Capture the cell that displays the provided text and extract its (X, Y) central coordinate. 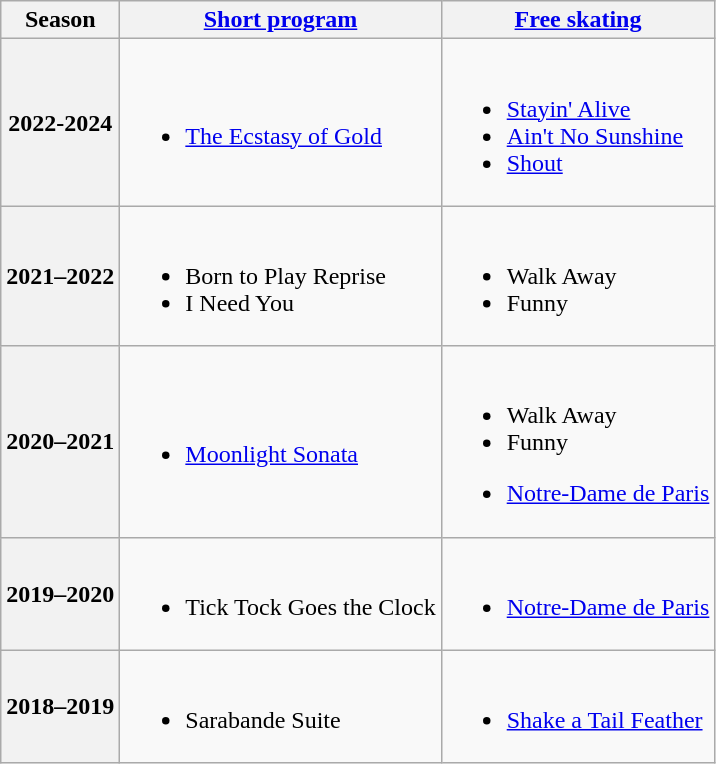
2020–2021 (60, 442)
The Ecstasy of Gold (280, 122)
Stayin' AliveAin't No SunshineShout (578, 122)
Walk AwayFunny (578, 276)
Free skating (578, 20)
2018–2019 (60, 706)
2019–2020 (60, 594)
Walk AwayFunny Notre-Dame de Paris (578, 442)
Notre-Dame de Paris (578, 594)
Season (60, 20)
Moonlight Sonata (280, 442)
Short program (280, 20)
Shake a Tail Feather (578, 706)
Tick Tock Goes the Clock (280, 594)
Born to Play RepriseI Need You (280, 276)
2022-2024 (60, 122)
Sarabande Suite (280, 706)
2021–2022 (60, 276)
